Output the (x, y) coordinate of the center of the cell containing the given text.  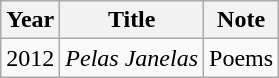
Note (242, 20)
Poems (242, 58)
2012 (30, 58)
Title (132, 20)
Year (30, 20)
Pelas Janelas (132, 58)
